Identify which cell holds the provided text, then report its (X, Y) central coordinate. 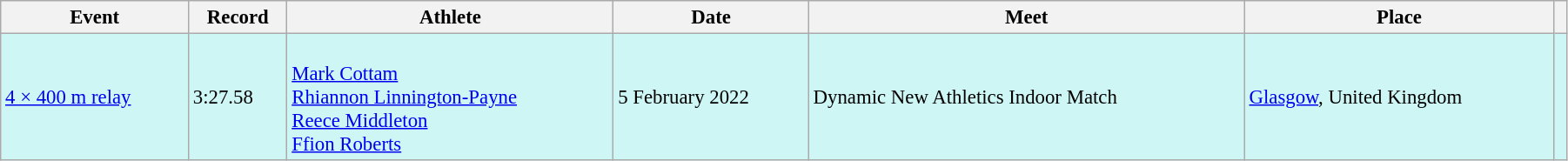
Athlete (451, 17)
Record (238, 17)
3:27.58 (238, 97)
Event (95, 17)
Mark CottamRhiannon Linnington-PayneReece MiddletonFfion Roberts (451, 97)
4 × 400 m relay (95, 97)
5 February 2022 (711, 97)
Place (1399, 17)
Dynamic New Athletics Indoor Match (1027, 97)
Date (711, 17)
Glasgow, United Kingdom (1399, 97)
Meet (1027, 17)
